Return (X, Y) of the center of cell containing provided text 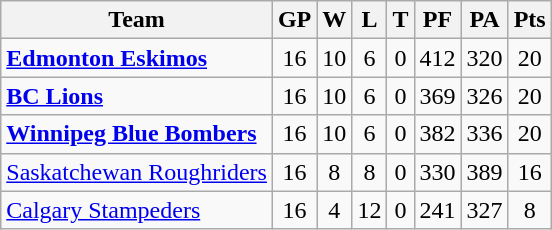
Saskatchewan Roughriders (137, 172)
Calgary Stampeders (137, 210)
336 (484, 134)
327 (484, 210)
320 (484, 58)
369 (438, 96)
W (334, 20)
Pts (530, 20)
412 (438, 58)
T (400, 20)
Winnipeg Blue Bombers (137, 134)
GP (294, 20)
241 (438, 210)
L (370, 20)
Edmonton Eskimos (137, 58)
BC Lions (137, 96)
330 (438, 172)
326 (484, 96)
Team (137, 20)
382 (438, 134)
PA (484, 20)
389 (484, 172)
12 (370, 210)
PF (438, 20)
4 (334, 210)
